Extract the [x, y] coordinate from the center of the cell holding the provided text.  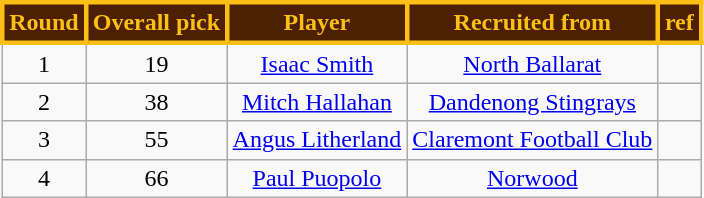
55 [156, 140]
Norwood [532, 178]
Claremont Football Club [532, 140]
Overall pick [156, 22]
Recruited from [532, 22]
Dandenong Stingrays [532, 102]
38 [156, 102]
Isaac Smith [317, 63]
19 [156, 63]
North Ballarat [532, 63]
2 [44, 102]
66 [156, 178]
3 [44, 140]
ref [680, 22]
Player [317, 22]
Angus Litherland [317, 140]
Mitch Hallahan [317, 102]
Paul Puopolo [317, 178]
1 [44, 63]
4 [44, 178]
Round [44, 22]
